Extract the [x, y] coordinate from the center of the cell holding the provided text.  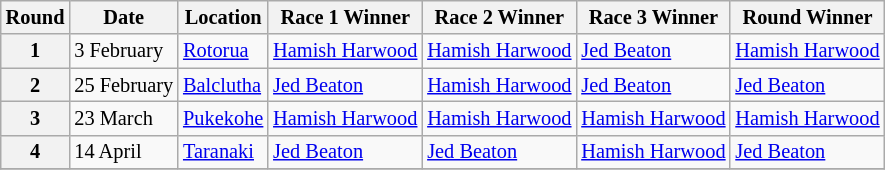
14 April [124, 152]
2 [36, 85]
3 [36, 118]
Date [124, 17]
Location [223, 17]
23 March [124, 118]
Race 2 Winner [499, 17]
Race 3 Winner [653, 17]
Round [36, 17]
4 [36, 152]
Balclutha [223, 85]
Taranaki [223, 152]
Pukekohe [223, 118]
25 February [124, 85]
Rotorua [223, 51]
Round Winner [807, 17]
Race 1 Winner [345, 17]
3 February [124, 51]
1 [36, 51]
